Provide the [X, Y] coordinate of the cell's center where the given text is located.  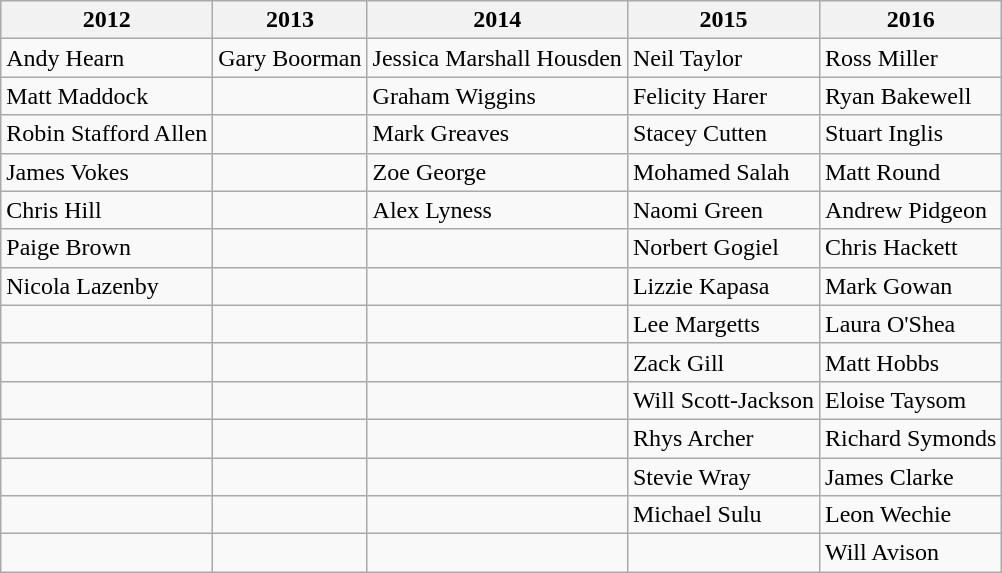
Andy Hearn [107, 58]
Matt Hobbs [910, 362]
Jessica Marshall Housden [497, 58]
Mohamed Salah [723, 172]
Will Avison [910, 553]
Naomi Green [723, 210]
Chris Hill [107, 210]
Stevie Wray [723, 477]
Nicola Lazenby [107, 286]
Alex Lyness [497, 210]
Ryan Bakewell [910, 96]
Chris Hackett [910, 248]
2016 [910, 20]
Robin Stafford Allen [107, 134]
Mark Gowan [910, 286]
Andrew Pidgeon [910, 210]
Mark Greaves [497, 134]
Matt Round [910, 172]
Norbert Gogiel [723, 248]
James Vokes [107, 172]
Stuart Inglis [910, 134]
Graham Wiggins [497, 96]
Gary Boorman [290, 58]
Leon Wechie [910, 515]
2013 [290, 20]
Zoe George [497, 172]
2015 [723, 20]
2014 [497, 20]
James Clarke [910, 477]
Michael Sulu [723, 515]
Ross Miller [910, 58]
Lee Margetts [723, 324]
Neil Taylor [723, 58]
Will Scott-Jackson [723, 400]
Matt Maddock [107, 96]
Richard Symonds [910, 438]
Eloise Taysom [910, 400]
2012 [107, 20]
Zack Gill [723, 362]
Rhys Archer [723, 438]
Laura O'Shea [910, 324]
Felicity Harer [723, 96]
Paige Brown [107, 248]
Stacey Cutten [723, 134]
Lizzie Kapasa [723, 286]
